Determine the (x, y) coordinate at the center of the cell enclosing the given text.  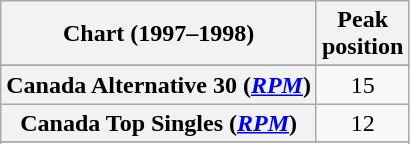
15 (362, 85)
Canada Top Singles (RPM) (159, 123)
Chart (1997–1998) (159, 34)
Peakposition (362, 34)
Canada Alternative 30 (RPM) (159, 85)
12 (362, 123)
